Pinpoint the cell where the given text exists, returning its (x, y) midpoint coordinate. 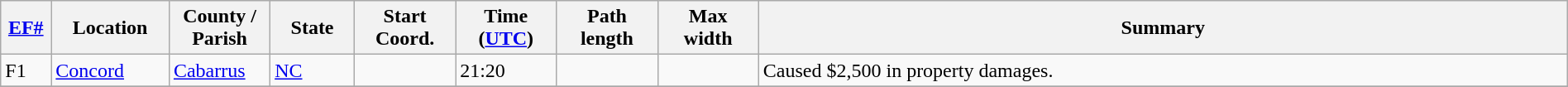
NC (313, 70)
Max width (708, 28)
F1 (26, 70)
Summary (1163, 28)
State (313, 28)
Path length (607, 28)
County / Parish (219, 28)
Start Coord. (404, 28)
Concord (111, 70)
Location (111, 28)
Time (UTC) (506, 28)
Caused $2,500 in property damages. (1163, 70)
EF# (26, 28)
Cabarrus (219, 70)
21:20 (506, 70)
